Search for the cell housing the specified text and yield its (x, y) center coordinate. 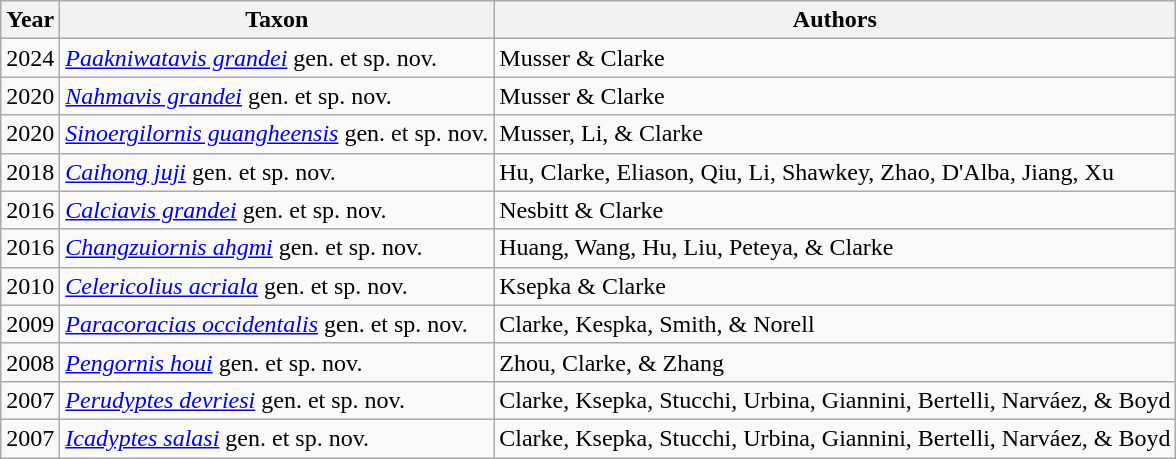
Ksepka & Clarke (835, 286)
Clarke, Kespka, Smith, & Norell (835, 324)
2024 (30, 58)
Taxon (277, 20)
Perudyptes devriesi gen. et sp. nov. (277, 400)
Musser, Li, & Clarke (835, 134)
Caihong juji gen. et sp. nov. (277, 172)
Hu, Clarke, Eliason, Qiu, Li, Shawkey, Zhao, D'Alba, Jiang, Xu (835, 172)
Sinoergilornis guangheensis gen. et sp. nov. (277, 134)
Authors (835, 20)
2018 (30, 172)
Icadyptes salasi gen. et sp. nov. (277, 438)
Nesbitt & Clarke (835, 210)
Celericolius acriala gen. et sp. nov. (277, 286)
Pengornis houi gen. et sp. nov. (277, 362)
Nahmavis grandei gen. et sp. nov. (277, 96)
Changzuiornis ahgmi gen. et sp. nov. (277, 248)
Year (30, 20)
Calciavis grandei gen. et sp. nov. (277, 210)
2009 (30, 324)
Paakniwatavis grandei gen. et sp. nov. (277, 58)
2010 (30, 286)
2008 (30, 362)
Zhou, Clarke, & Zhang (835, 362)
Huang, Wang, Hu, Liu, Peteya, & Clarke (835, 248)
Paracoracias occidentalis gen. et sp. nov. (277, 324)
